Output the (x, y) coordinate of the center of the cell containing the given text.  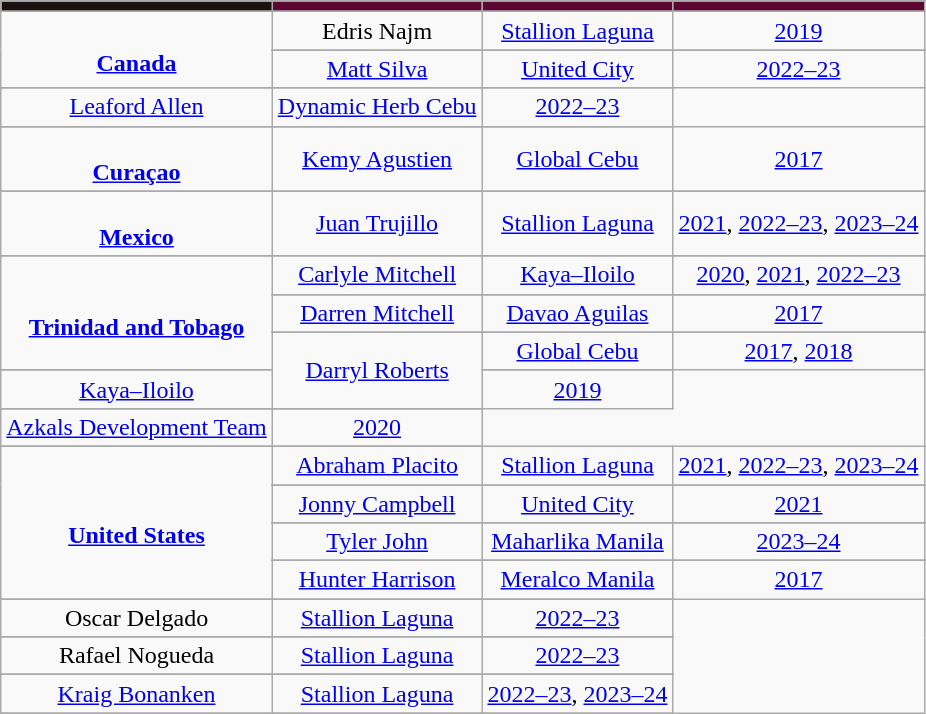
Dynamic Herb Cebu (377, 107)
Darren Mitchell (377, 313)
Hunter Harrison (377, 580)
Carlyle Mitchell (377, 275)
Rafael Nogueda (137, 656)
Kraig Bonanken (137, 694)
Matt Silva (377, 69)
Azkals Development Team (137, 427)
Davao Aguilas (578, 313)
2021 (798, 503)
Darryl Roberts (377, 370)
Kemy Agustien (377, 158)
Abraham Placito (377, 465)
2022–23, 2023–24 (578, 694)
2020 (377, 427)
United States (137, 522)
Mexico (137, 224)
Jonny Campbell (377, 503)
2020, 2021, 2022–23 (798, 275)
Edris Najm (377, 31)
Juan Trujillo (377, 224)
2017, 2018 (798, 351)
Oscar Delgado (137, 618)
Canada (137, 50)
Leaford Allen (137, 107)
Tyler John (377, 542)
Meralco Manila (578, 580)
2023–24 (798, 542)
Maharlika Manila (578, 542)
Curaçao (137, 158)
Trinidad and Tobago (137, 313)
